Pinpoint the cell where the given text exists, returning its [x, y] midpoint coordinate. 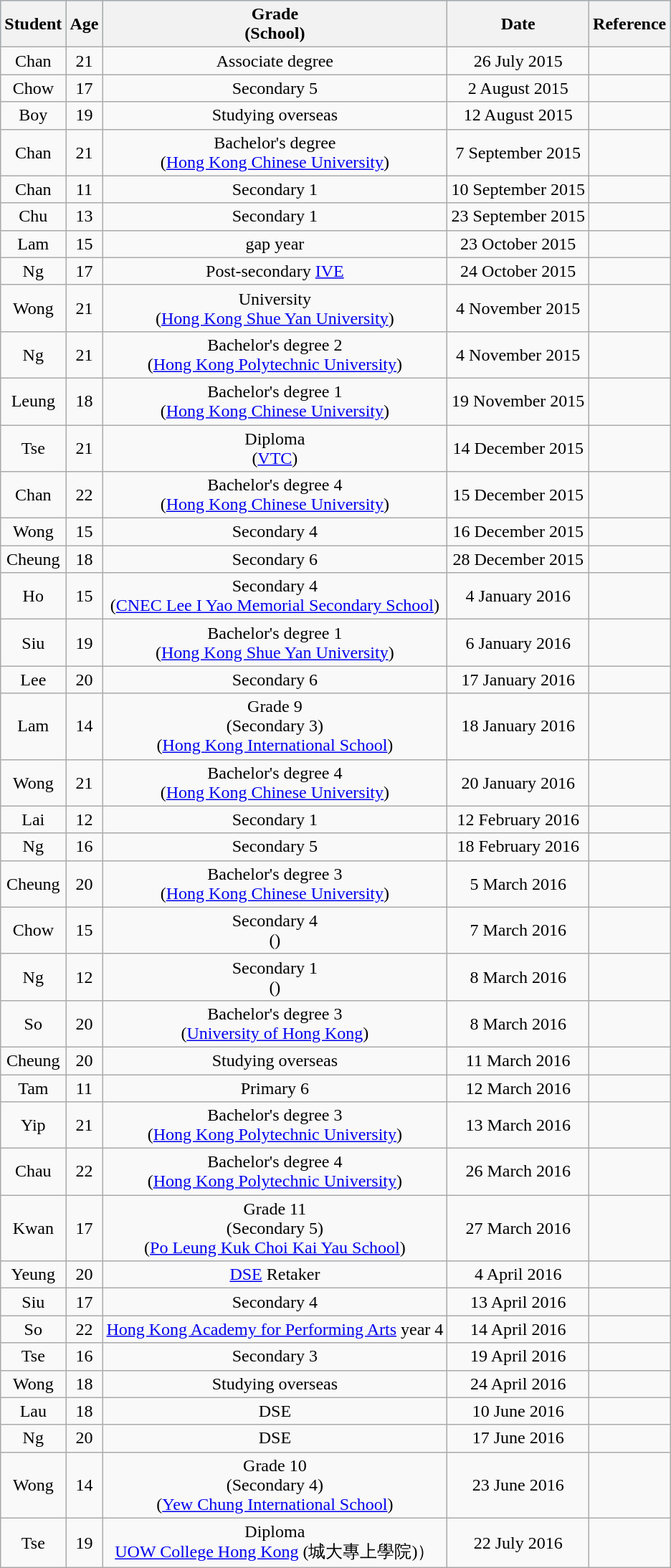
Grade (School) [275, 24]
16 December 2015 [518, 532]
Secondary 4 () [275, 931]
Grade 11 (Secondary 5) (Po Leung Kuk Choi Kai Yau School) [275, 1228]
Secondary 3 [275, 1356]
Chu [33, 217]
13 [85, 217]
Reference [629, 24]
12 February 2016 [518, 819]
Lai [33, 819]
23 June 2016 [518, 1485]
Bachelor's degree 3 (Hong Kong Chinese University) [275, 883]
Kwan [33, 1228]
Diploma UOW College Hong Kong (城大專上學院)） [275, 1543]
24 October 2015 [518, 271]
Bachelor's degree (Hong Kong Chinese University) [275, 152]
Grade 9 (Secondary 3) (Hong Kong International School) [275, 726]
14 December 2015 [518, 447]
Bachelor's degree 1 (Hong Kong Chinese University) [275, 401]
Ho [33, 597]
Post-secondary IVE [275, 271]
Leung [33, 401]
7 September 2015 [518, 152]
Chau [33, 1172]
Grade 10 (Secondary 4) (Yew Chung International School) [275, 1485]
13 April 2016 [518, 1302]
14 April 2016 [518, 1329]
15 December 2015 [518, 495]
28 December 2015 [518, 559]
10 September 2015 [518, 189]
Bachelor's degree 4 (Hong Kong Polytechnic University) [275, 1172]
Age [85, 24]
Yeung [33, 1275]
17 January 2016 [518, 680]
Secondary 4 (CNEC Lee I Yao Memorial Secondary School) [275, 597]
Diploma (VTC) [275, 447]
Primary 6 [275, 1088]
19 April 2016 [518, 1356]
University (Hong Kong Shue Yan University) [275, 308]
7 March 2016 [518, 931]
Date [518, 24]
Lau [33, 1411]
6 January 2016 [518, 642]
gap year [275, 244]
24 April 2016 [518, 1384]
20 January 2016 [518, 783]
23 October 2015 [518, 244]
Tam [33, 1088]
Bachelor's degree 3 (University of Hong Kong) [275, 1024]
2 August 2015 [518, 88]
DSE Retaker [275, 1275]
Yip [33, 1126]
Bachelor's degree 2 (Hong Kong Polytechnic University) [275, 354]
11 March 2016 [518, 1060]
26 March 2016 [518, 1172]
18 February 2016 [518, 847]
10 June 2016 [518, 1411]
4 April 2016 [518, 1275]
Associate degree [275, 61]
13 March 2016 [518, 1126]
Bachelor's degree 1 (Hong Kong Shue Yan University) [275, 642]
26 July 2015 [518, 61]
27 March 2016 [518, 1228]
Hong Kong Academy for Performing Arts year 4 [275, 1329]
12 March 2016 [518, 1088]
23 September 2015 [518, 217]
19 November 2015 [518, 401]
Lee [33, 680]
22 July 2016 [518, 1543]
4 January 2016 [518, 597]
Boy [33, 115]
Bachelor's degree 3 (Hong Kong Polytechnic University) [275, 1126]
Student [33, 24]
18 January 2016 [518, 726]
12 August 2015 [518, 115]
Secondary 1 () [275, 977]
17 June 2016 [518, 1438]
5 March 2016 [518, 883]
